Detect which cell encompasses the target text, then output its (X, Y) center coordinate. 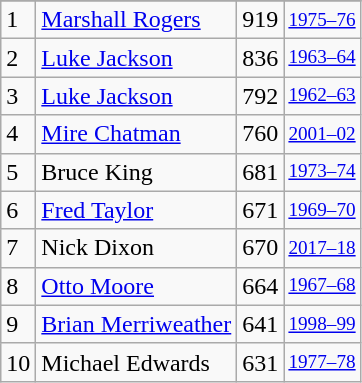
Marshall Rogers (136, 20)
Fred Taylor (136, 210)
10 (18, 362)
Mire Chatman (136, 134)
641 (260, 324)
2001–02 (322, 134)
919 (260, 20)
836 (260, 58)
Brian Merriweather (136, 324)
9 (18, 324)
1962–63 (322, 96)
8 (18, 286)
1 (18, 20)
1977–78 (322, 362)
6 (18, 210)
1973–74 (322, 172)
4 (18, 134)
1998–99 (322, 324)
Otto Moore (136, 286)
1969–70 (322, 210)
1975–76 (322, 20)
664 (260, 286)
670 (260, 248)
631 (260, 362)
1963–64 (322, 58)
3 (18, 96)
Nick Dixon (136, 248)
2 (18, 58)
7 (18, 248)
5 (18, 172)
2017–18 (322, 248)
Michael Edwards (136, 362)
760 (260, 134)
792 (260, 96)
681 (260, 172)
1967–68 (322, 286)
Bruce King (136, 172)
671 (260, 210)
